Detect which cell encompasses the target text, then output its [X, Y] center coordinate. 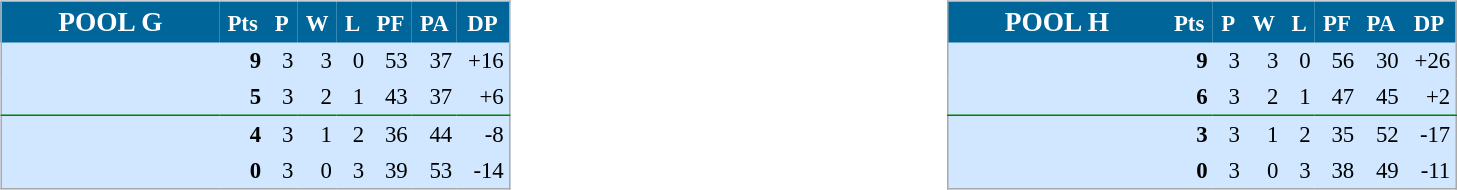
47 [1337, 96]
5 [243, 96]
POOL G [110, 22]
38 [1337, 170]
36 [391, 134]
+2 [1429, 96]
56 [1337, 60]
+6 [483, 96]
44 [434, 134]
6 [1189, 96]
30 [1381, 60]
+26 [1429, 60]
52 [1381, 134]
POOL H [1056, 22]
49 [1381, 170]
-8 [483, 134]
35 [1337, 134]
-14 [483, 170]
45 [1381, 96]
39 [391, 170]
43 [391, 96]
4 [243, 134]
-11 [1429, 170]
+16 [483, 60]
-17 [1429, 134]
